From the cell containing the given text, extract its center point as (X, Y) coordinate. 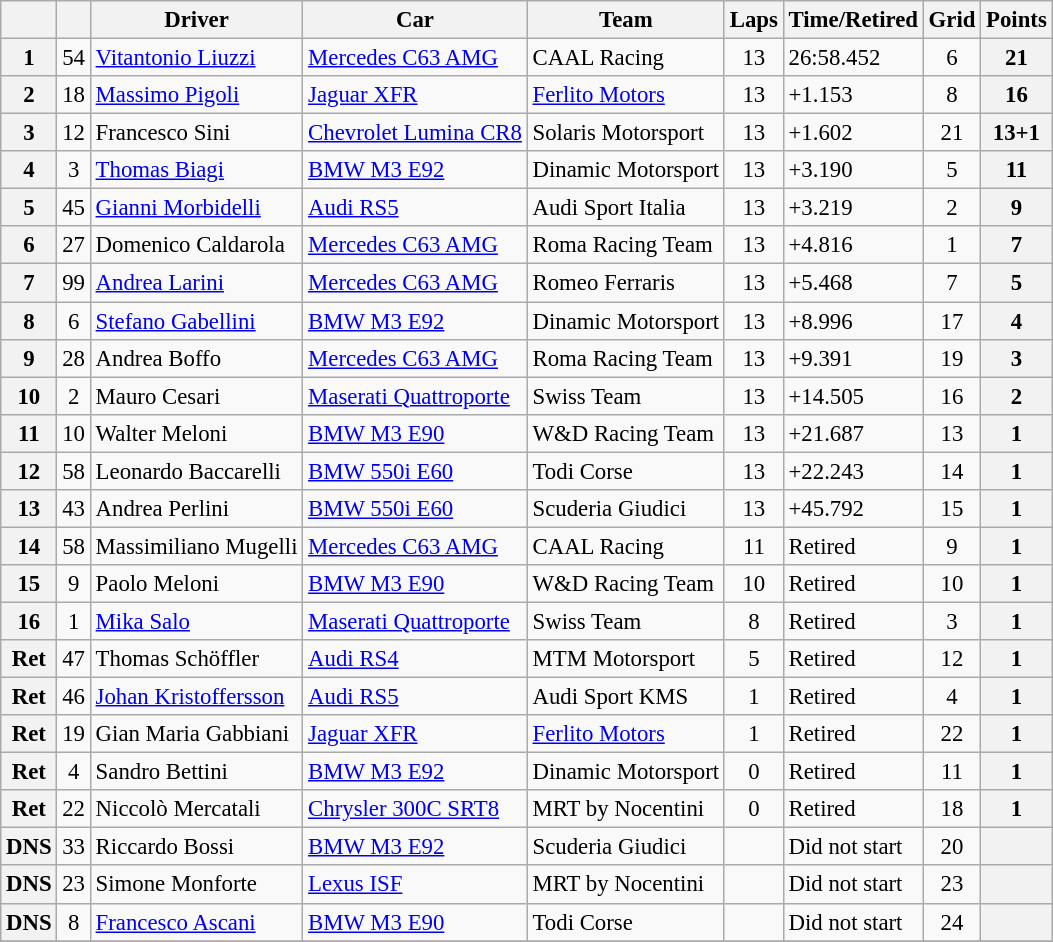
Andrea Boffo (196, 358)
Time/Retired (853, 20)
47 (74, 659)
Car (415, 20)
Massimiliano Mugelli (196, 546)
Driver (196, 20)
Andrea Larini (196, 283)
Vitantonio Liuzzi (196, 58)
+22.243 (853, 471)
54 (74, 58)
Domenico Caldarola (196, 245)
Leonardo Baccarelli (196, 471)
Chevrolet Lumina CR8 (415, 133)
Chrysler 300C SRT8 (415, 809)
Sandro Bettini (196, 772)
+14.505 (853, 396)
Andrea Perlini (196, 509)
Points (1016, 20)
Francesco Sini (196, 133)
+3.219 (853, 208)
Stefano Gabellini (196, 321)
Gian Maria Gabbiani (196, 734)
Mika Salo (196, 621)
Francesco Ascani (196, 922)
Audi Sport KMS (626, 697)
Johan Kristoffersson (196, 697)
20 (952, 847)
+1.153 (853, 95)
Audi Sport Italia (626, 208)
Riccardo Bossi (196, 847)
43 (74, 509)
Simone Monforte (196, 885)
Thomas Schöffler (196, 659)
Massimo Pigoli (196, 95)
+8.996 (853, 321)
+5.468 (853, 283)
33 (74, 847)
+1.602 (853, 133)
Walter Meloni (196, 433)
45 (74, 208)
+21.687 (853, 433)
+4.816 (853, 245)
99 (74, 283)
Thomas Biagi (196, 170)
Laps (754, 20)
Niccolò Mercatali (196, 809)
Gianni Morbidelli (196, 208)
26:58.452 (853, 58)
+9.391 (853, 358)
Audi RS4 (415, 659)
13+1 (1016, 133)
Romeo Ferraris (626, 283)
17 (952, 321)
Lexus ISF (415, 885)
Solaris Motorsport (626, 133)
+3.190 (853, 170)
MTM Motorsport (626, 659)
27 (74, 245)
Team (626, 20)
+45.792 (853, 509)
Grid (952, 20)
28 (74, 358)
Mauro Cesari (196, 396)
24 (952, 922)
46 (74, 697)
Paolo Meloni (196, 584)
